Return the (x, y) coordinate for the center point of the cell that contains the specified text.  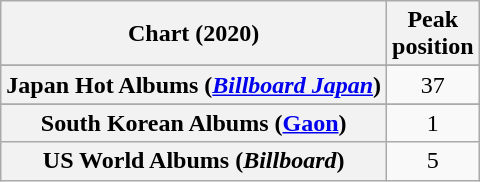
US World Albums (Billboard) (194, 161)
1 (433, 123)
Japan Hot Albums (Billboard Japan) (194, 85)
37 (433, 85)
South Korean Albums (Gaon) (194, 123)
5 (433, 161)
Chart (2020) (194, 34)
Peakposition (433, 34)
